Output the (X, Y) coordinate of the center of the cell containing the given text.  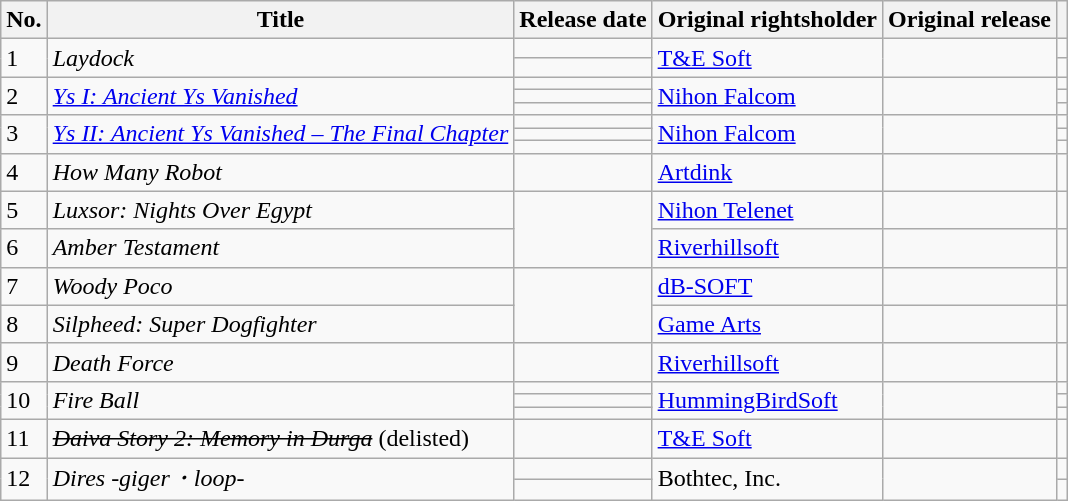
7 (24, 286)
Daiva Story 2: Memory in Durga (delisted) (280, 438)
Ys I: Ancient Ys Vanished (280, 96)
Release date (583, 20)
8 (24, 324)
Silpheed: Super Dogfighter (280, 324)
9 (24, 362)
6 (24, 248)
10 (24, 400)
Game Arts (767, 324)
dB-SOFT (767, 286)
4 (24, 172)
HummingBirdSoft (767, 400)
Woody Poco (280, 286)
Amber Testament (280, 248)
Nihon Telenet (767, 210)
2 (24, 96)
3 (24, 134)
Fire Ball (280, 400)
How Many Robot (280, 172)
1 (24, 58)
No. (24, 20)
Laydock (280, 58)
Title (280, 20)
12 (24, 480)
Bothtec, Inc. (767, 480)
Death Force (280, 362)
Dires -giger・loop- (280, 480)
Luxsor: Nights Over Egypt (280, 210)
Ys II: Ancient Ys Vanished – The Final Chapter (280, 134)
Artdink (767, 172)
Original release (970, 20)
5 (24, 210)
11 (24, 438)
Original rightsholder (767, 20)
